Output the [x, y] coordinate of the center of the cell containing the given text.  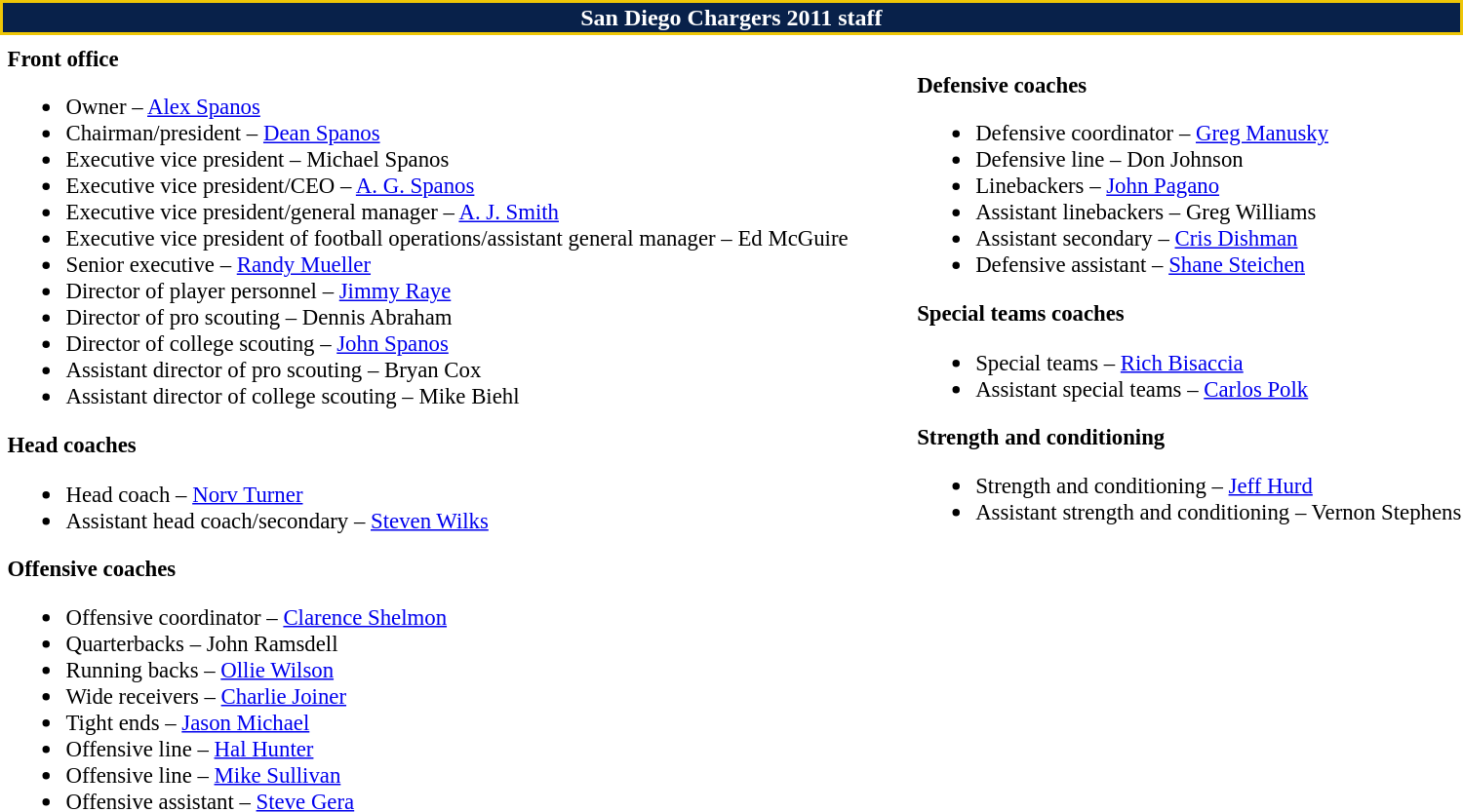
San Diego Chargers 2011 staff [731, 18]
